Scan for the cell matching the given text and deliver its [X, Y] coordinate at center. 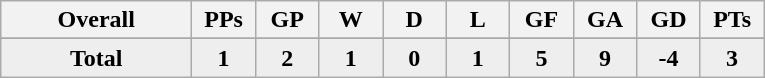
PPs [224, 20]
PTs [732, 20]
3 [732, 58]
9 [605, 58]
0 [414, 58]
2 [287, 58]
GP [287, 20]
GF [542, 20]
D [414, 20]
GD [669, 20]
W [351, 20]
Total [96, 58]
-4 [669, 58]
Overall [96, 20]
L [478, 20]
5 [542, 58]
GA [605, 20]
